Identify which cell holds the provided text, then report its (x, y) central coordinate. 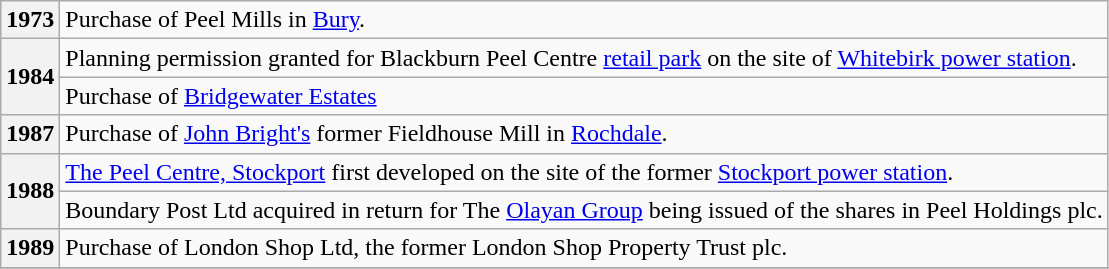
Purchase of London Shop Ltd, the former London Shop Property Trust plc. (584, 248)
1984 (30, 77)
1989 (30, 248)
Purchase of John Bright's former Fieldhouse Mill in Rochdale. (584, 134)
1988 (30, 191)
Boundary Post Ltd acquired in return for The Olayan Group being issued of the shares in Peel Holdings plc. (584, 210)
1973 (30, 20)
Purchase of Bridgewater Estates (584, 96)
The Peel Centre, Stockport first developed on the site of the former Stockport power station. (584, 172)
1987 (30, 134)
Planning permission granted for Blackburn Peel Centre retail park on the site of Whitebirk power station. (584, 58)
Purchase of Peel Mills in Bury. (584, 20)
